Search for the cell housing the specified text and yield its [X, Y] center coordinate. 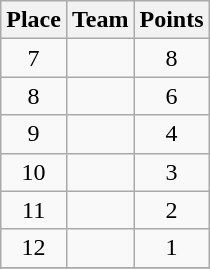
6 [172, 96]
10 [34, 172]
2 [172, 210]
7 [34, 58]
11 [34, 210]
Team [100, 20]
1 [172, 248]
4 [172, 134]
Points [172, 20]
Place [34, 20]
12 [34, 248]
3 [172, 172]
9 [34, 134]
